Extract the (X, Y) coordinate from the center of the cell holding the provided text.  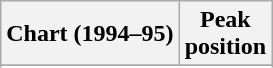
Chart (1994–95) (90, 34)
Peakposition (225, 34)
